Scan for the cell matching the given text and deliver its (X, Y) coordinate at center. 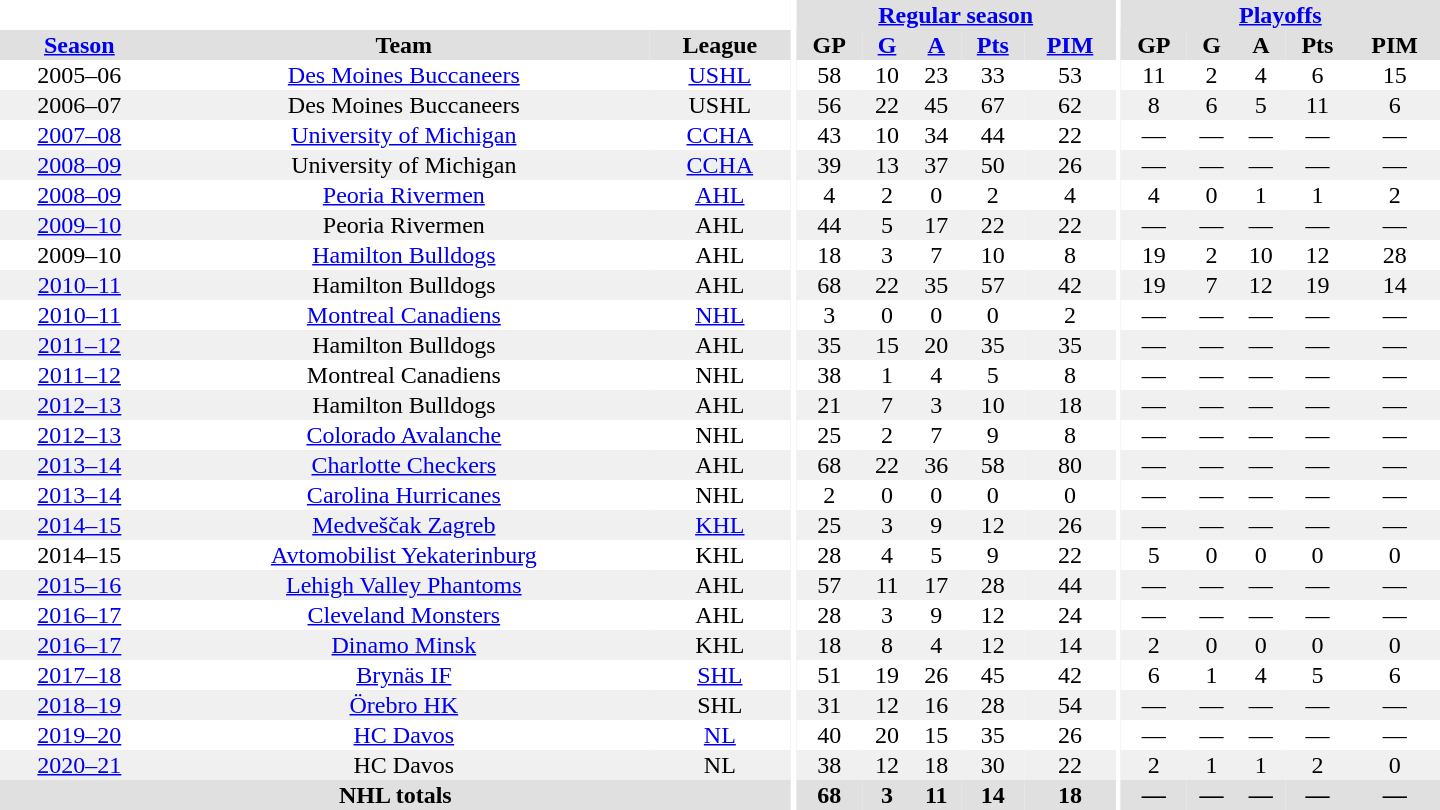
50 (993, 165)
16 (936, 705)
League (720, 45)
2005–06 (80, 75)
67 (993, 105)
37 (936, 165)
Season (80, 45)
Brynäs IF (404, 675)
Örebro HK (404, 705)
2020–21 (80, 765)
2019–20 (80, 735)
53 (1070, 75)
Colorado Avalanche (404, 435)
2006–07 (80, 105)
2007–08 (80, 135)
Carolina Hurricanes (404, 495)
56 (829, 105)
Lehigh Valley Phantoms (404, 585)
Medveščak Zagreb (404, 525)
30 (993, 765)
62 (1070, 105)
Team (404, 45)
39 (829, 165)
54 (1070, 705)
43 (829, 135)
31 (829, 705)
Charlotte Checkers (404, 465)
80 (1070, 465)
24 (1070, 615)
33 (993, 75)
13 (886, 165)
2018–19 (80, 705)
Cleveland Monsters (404, 615)
34 (936, 135)
Playoffs (1280, 15)
36 (936, 465)
Avtomobilist Yekaterinburg (404, 555)
21 (829, 405)
51 (829, 675)
2015–16 (80, 585)
NHL totals (396, 795)
40 (829, 735)
2017–18 (80, 675)
Dinamo Minsk (404, 645)
Regular season (956, 15)
23 (936, 75)
